Return the [x, y] coordinate for the center point of the cell that contains the specified text.  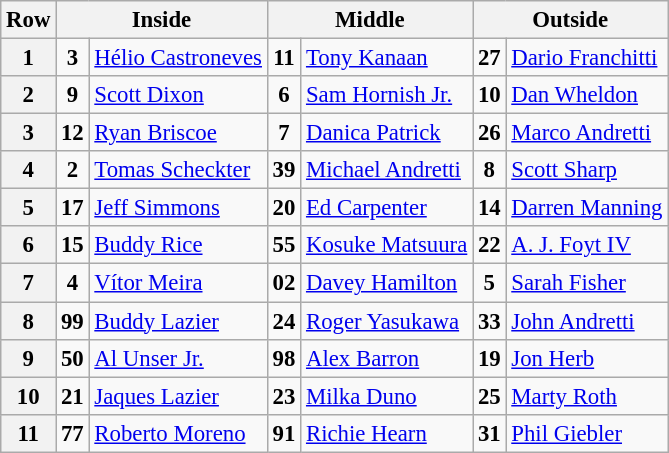
Richie Hearn [387, 433]
Outside [570, 20]
14 [490, 208]
Inside [162, 20]
Marty Roth [587, 396]
39 [284, 170]
91 [284, 433]
23 [284, 396]
15 [72, 245]
John Andretti [587, 321]
Hélio Castroneves [178, 58]
Tomas Scheckter [178, 170]
Alex Barron [387, 358]
99 [72, 321]
Ryan Briscoe [178, 133]
17 [72, 208]
Jaques Lazier [178, 396]
Dan Wheldon [587, 95]
Tony Kanaan [387, 58]
Jon Herb [587, 358]
24 [284, 321]
Roberto Moreno [178, 433]
Sarah Fisher [587, 283]
33 [490, 321]
Row [28, 20]
Danica Patrick [387, 133]
Vítor Meira [178, 283]
20 [284, 208]
Milka Duno [387, 396]
Kosuke Matsuura [387, 245]
02 [284, 283]
Marco Andretti [587, 133]
12 [72, 133]
25 [490, 396]
55 [284, 245]
21 [72, 396]
Sam Hornish Jr. [387, 95]
Buddy Rice [178, 245]
22 [490, 245]
Scott Sharp [587, 170]
Scott Dixon [178, 95]
Ed Carpenter [387, 208]
1 [28, 58]
Phil Giebler [587, 433]
98 [284, 358]
19 [490, 358]
Jeff Simmons [178, 208]
50 [72, 358]
31 [490, 433]
Al Unser Jr. [178, 358]
26 [490, 133]
Middle [370, 20]
77 [72, 433]
Buddy Lazier [178, 321]
Roger Yasukawa [387, 321]
Davey Hamilton [387, 283]
Dario Franchitti [587, 58]
27 [490, 58]
A. J. Foyt IV [587, 245]
Darren Manning [587, 208]
Michael Andretti [387, 170]
